Find where the given text appears and provide that cell's center as (x, y) coordinate. 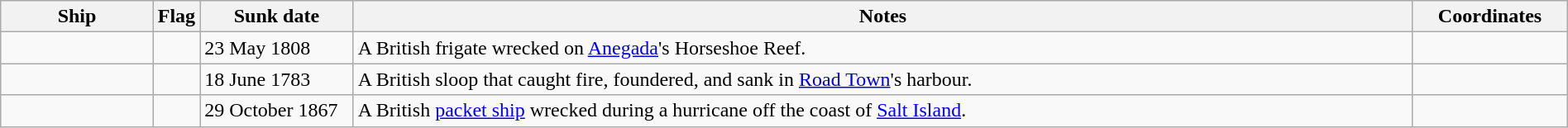
A British packet ship wrecked during a hurricane off the coast of Salt Island. (883, 111)
23 May 1808 (277, 48)
A British sloop that caught fire, foundered, and sank in Road Town's harbour. (883, 79)
Coordinates (1490, 17)
18 June 1783 (277, 79)
A British frigate wrecked on Anegada's Horseshoe Reef. (883, 48)
Ship (77, 17)
Notes (883, 17)
Flag (176, 17)
29 October 1867 (277, 111)
Sunk date (277, 17)
